Search for the cell housing the specified text and yield its (x, y) center coordinate. 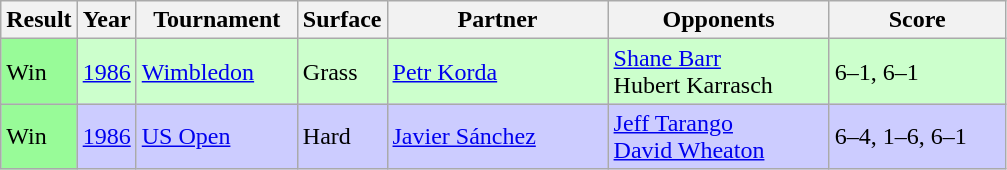
6–4, 1–6, 6–1 (917, 136)
US Open (216, 136)
Hard (342, 136)
Partner (498, 20)
Jeff Tarango David Wheaton (718, 136)
Petr Korda (498, 72)
Shane Barr Hubert Karrasch (718, 72)
Javier Sánchez (498, 136)
Wimbledon (216, 72)
Result (39, 20)
Grass (342, 72)
Surface (342, 20)
Opponents (718, 20)
6–1, 6–1 (917, 72)
Score (917, 20)
Year (106, 20)
Tournament (216, 20)
